Capture the cell that displays the provided text and extract its [X, Y] central coordinate. 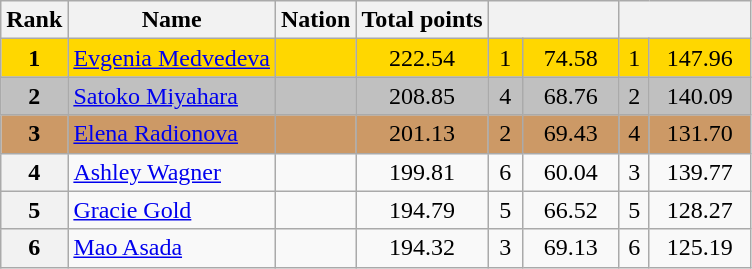
74.58 [570, 58]
194.79 [422, 210]
Evgenia Medvedeva [172, 58]
201.13 [422, 134]
60.04 [570, 172]
Gracie Gold [172, 210]
Ashley Wagner [172, 172]
125.19 [700, 248]
Name [172, 20]
Elena Radionova [172, 134]
147.96 [700, 58]
140.09 [700, 96]
Nation [316, 20]
128.27 [700, 210]
66.52 [570, 210]
222.54 [422, 58]
Mao Asada [172, 248]
Total points [422, 20]
208.85 [422, 96]
Satoko Miyahara [172, 96]
68.76 [570, 96]
131.70 [700, 134]
199.81 [422, 172]
69.43 [570, 134]
69.13 [570, 248]
194.32 [422, 248]
Rank [34, 20]
139.77 [700, 172]
